Output the (x, y) coordinate of the center of the cell containing the given text.  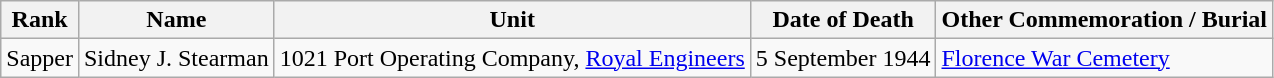
5 September 1944 (843, 58)
Other Commemoration / Burial (1104, 20)
Unit (512, 20)
Name (176, 20)
Date of Death (843, 20)
Sidney J. Stearman (176, 58)
Sapper (40, 58)
1021 Port Operating Company, Royal Engineers (512, 58)
Florence War Cemetery (1104, 58)
Rank (40, 20)
